Capture the cell that displays the provided text and extract its [X, Y] central coordinate. 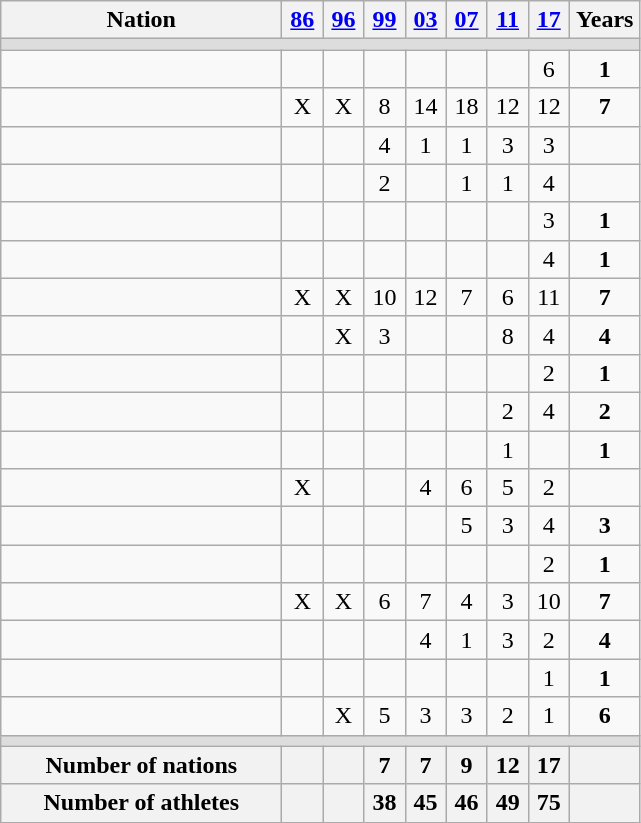
75 [548, 803]
Nation [142, 20]
14 [426, 107]
96 [344, 20]
Number of nations [142, 765]
38 [384, 803]
45 [426, 803]
99 [384, 20]
9 [466, 765]
07 [466, 20]
Years [604, 20]
49 [508, 803]
86 [302, 20]
46 [466, 803]
03 [426, 20]
18 [466, 107]
Number of athletes [142, 803]
